Return the (x, y) coordinate for the center point of the cell that contains the specified text.  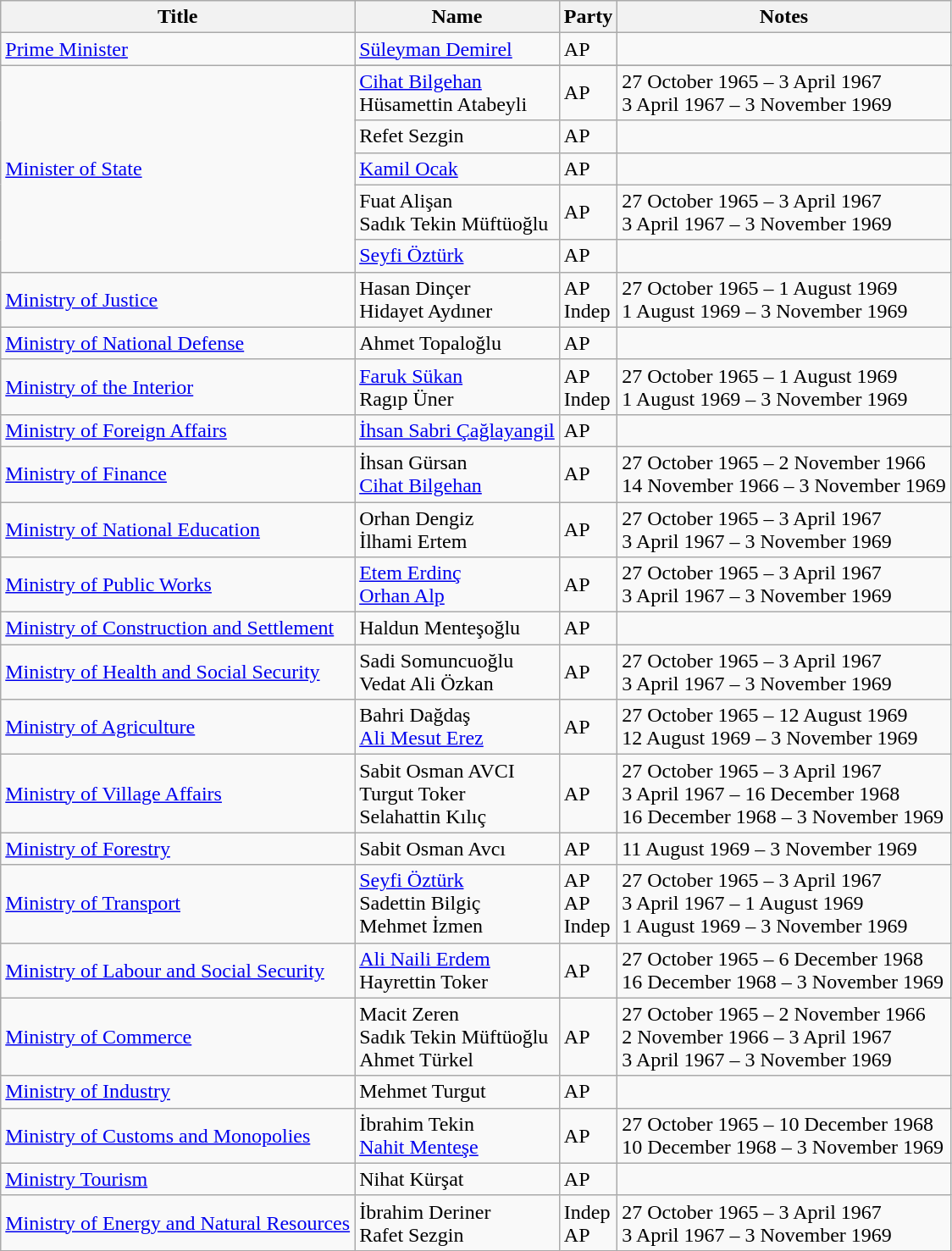
Ministry of Forestry (178, 849)
Sadi SomuncuoğluVedat Ali Özkan (457, 673)
Prime Minister (178, 49)
Orhan Dengizİlhami Ertem (457, 529)
Fuat AlişanSadık Tekin Müftüoğlu (457, 212)
İbrahim DerinerRafet Sezgin (457, 1223)
Cihat BilgehanHüsamettin Atabeyli (457, 93)
Party (588, 17)
27 October 1965 – 3 April 19673 April 1967 – 16 December 196816 December 1968 – 3 November 1969 (784, 794)
27 October 1965 – 2 November 19662 November 1966 – 3 April 19673 April 1967 – 3 November 1969 (784, 1037)
Ministry of Village Affairs (178, 794)
Ministry of National Defense (178, 343)
Sabit Osman AVCITurgut TokerSelahattin Kılıç (457, 794)
Ministry of Justice (178, 300)
Hasan DinçerHidayet Aydıner (457, 300)
Ministry of Foreign Affairs (178, 430)
Ministry of Health and Social Security (178, 673)
Ministry of Agriculture (178, 727)
Bahri DağdaşAli Mesut Erez (457, 727)
Etem ErdinçOrhan Alp (457, 584)
Ministry of Construction and Settlement (178, 628)
Nihat Kürşat (457, 1179)
Ministry of Finance (178, 474)
Ministry of the Interior (178, 386)
Ministry of Transport (178, 904)
27 October 1965 – 3 April 19673 April 1967 – 1 August 19691 August 1969 – 3 November 1969 (784, 904)
Ministry of Labour and Social Security (178, 971)
Haldun Menteşoğlu (457, 628)
Sabit Osman Avcı (457, 849)
Refet Sezgin (457, 136)
Ministry of Industry (178, 1092)
IndepAP (588, 1223)
İbrahim TekinNahit Menteşe (457, 1135)
Ministry Tourism (178, 1179)
Ministry of Public Works (178, 584)
Name (457, 17)
27 October 1965 – 6 December 196816 December 1968 – 3 November 1969 (784, 971)
Seyfi Öztürk (457, 256)
Title (178, 17)
Ministry of National Education (178, 529)
APAPIndep (588, 904)
27 October 1965 – 10 December 196810 December 1968 – 3 November 1969 (784, 1135)
Mehmet Turgut (457, 1092)
Süleyman Demirel (457, 49)
Seyfi ÖztürkSadettin BilgiçMehmet İzmen (457, 904)
İhsan Sabri Çağlayangil (457, 430)
Ministry of Commerce (178, 1037)
27 October 1965 – 12 August 196912 August 1969 – 3 November 1969 (784, 727)
Ministry of Customs and Monopolies (178, 1135)
Ministry of Energy and Natural Resources (178, 1223)
Faruk SükanRagıp Üner (457, 386)
Macit ZerenSadık Tekin MüftüoğluAhmet Türkel (457, 1037)
27 October 1965 – 2 November 196614 November 1966 – 3 November 1969 (784, 474)
Ahmet Topaloğlu (457, 343)
Kamil Ocak (457, 169)
Ali Naili ErdemHayrettin Toker (457, 971)
Minister of State (178, 169)
İhsan GürsanCihat Bilgehan (457, 474)
11 August 1969 – 3 November 1969 (784, 849)
Notes (784, 17)
